For the text-containing cell, return its midpoint in [x, y] coordinate format. 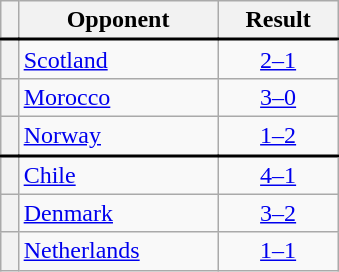
3–0 [278, 97]
2–1 [278, 60]
Chile [118, 174]
1–2 [278, 136]
3–2 [278, 213]
Norway [118, 136]
Scotland [118, 60]
4–1 [278, 174]
Netherlands [118, 251]
1–1 [278, 251]
Morocco [118, 97]
Result [278, 20]
Denmark [118, 213]
Opponent [118, 20]
